Determine the (X, Y) coordinate at the center of the cell enclosing the given text.  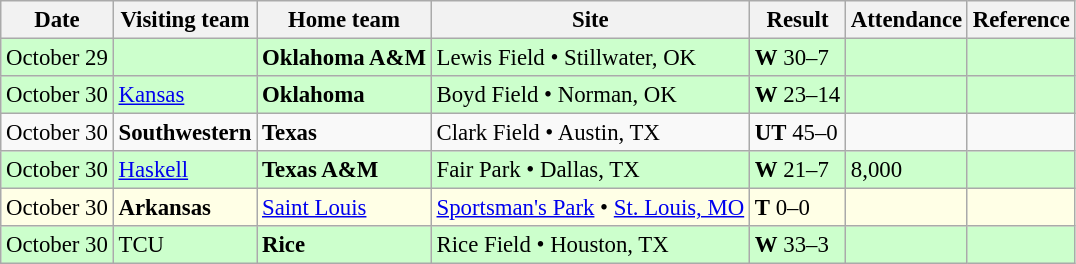
Saint Louis (344, 208)
Arkansas (185, 208)
Haskell (185, 170)
TCU (185, 245)
Home team (344, 20)
Clark Field • Austin, TX (590, 133)
Southwestern (185, 133)
W 23–14 (797, 95)
October 29 (57, 58)
Attendance (907, 20)
8,000 (907, 170)
W 21–7 (797, 170)
Sportsman's Park • St. Louis, MO (590, 208)
Rice Field • Houston, TX (590, 245)
Lewis Field • Stillwater, OK (590, 58)
Oklahoma (344, 95)
Rice (344, 245)
Fair Park • Dallas, TX (590, 170)
Visiting team (185, 20)
Oklahoma A&M (344, 58)
Kansas (185, 95)
Site (590, 20)
Result (797, 20)
Date (57, 20)
T 0–0 (797, 208)
W 30–7 (797, 58)
Reference (1021, 20)
UT 45–0 (797, 133)
Boyd Field • Norman, OK (590, 95)
W 33–3 (797, 245)
Texas (344, 133)
Texas A&M (344, 170)
